Pinpoint the cell where the given text exists, returning its (X, Y) midpoint coordinate. 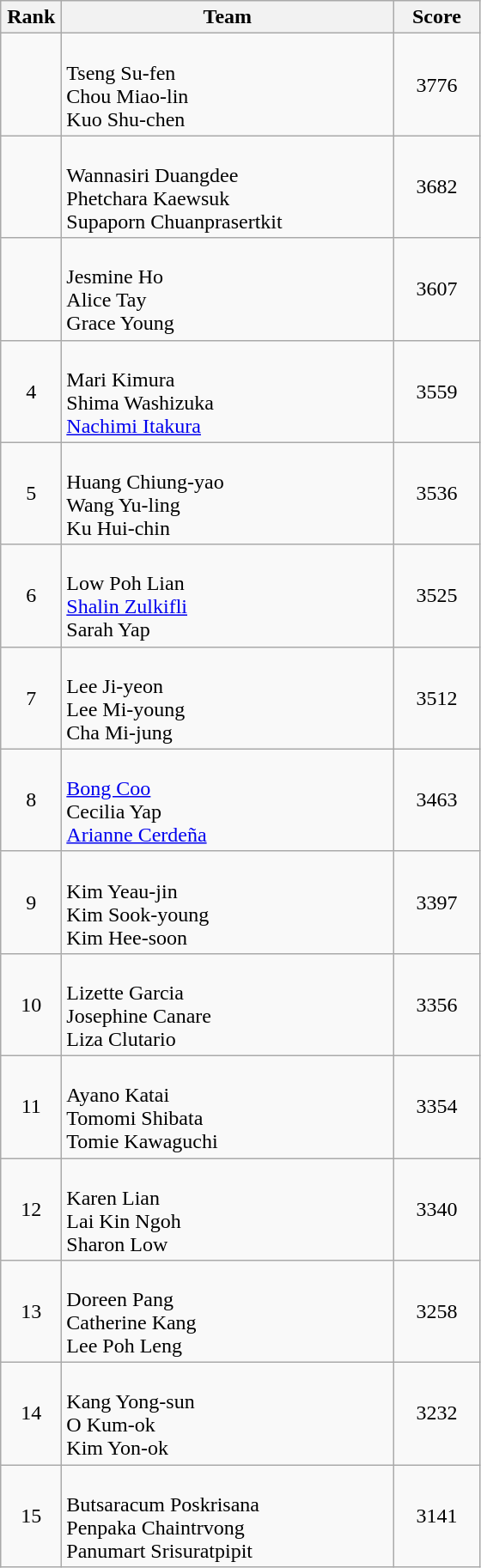
Low Poh LianShalin ZulkifliSarah Yap (228, 596)
15 (31, 1516)
Score (436, 17)
3463 (436, 800)
3258 (436, 1312)
Bong CooCecilia YapArianne Cerdeña (228, 800)
9 (31, 902)
Butsaracum PoskrisanaPenpaka ChaintrvongPanumart Srisuratpipit (228, 1516)
12 (31, 1209)
Rank (31, 17)
10 (31, 1005)
Kang Yong-sunO Kum-okKim Yon-ok (228, 1413)
Karen LianLai Kin NgohSharon Low (228, 1209)
3141 (436, 1516)
3340 (436, 1209)
Mari KimuraShima WashizukaNachimi Itakura (228, 392)
Tseng Su-fenChou Miao-linKuo Shu-chen (228, 84)
3607 (436, 289)
Wannasiri DuangdeePhetchara KaewsukSupaporn Chuanprasertkit (228, 187)
3356 (436, 1005)
13 (31, 1312)
Doreen PangCatherine KangLee Poh Leng (228, 1312)
3354 (436, 1106)
Lee Ji-yeonLee Mi-youngCha Mi-jung (228, 697)
Jesmine HoAlice TayGrace Young (228, 289)
Lizette GarciaJosephine CanareLiza Clutario (228, 1005)
3525 (436, 596)
6 (31, 596)
3682 (436, 187)
7 (31, 697)
14 (31, 1413)
11 (31, 1106)
Huang Chiung-yaoWang Yu-lingKu Hui-chin (228, 493)
8 (31, 800)
4 (31, 392)
3536 (436, 493)
Ayano KataiTomomi ShibataTomie Kawaguchi (228, 1106)
3397 (436, 902)
3232 (436, 1413)
3776 (436, 84)
5 (31, 493)
3512 (436, 697)
3559 (436, 392)
Kim Yeau-jinKim Sook-youngKim Hee-soon (228, 902)
Team (228, 17)
